For the text-containing cell, return its midpoint in [x, y] coordinate format. 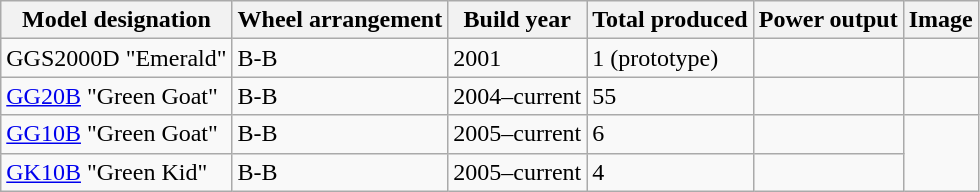
Total produced [670, 20]
4 [670, 172]
Wheel arrangement [340, 20]
Image [940, 20]
GG20B "Green Goat" [116, 96]
Model designation [116, 20]
Power output [828, 20]
GG10B "Green Goat" [116, 134]
55 [670, 96]
GK10B "Green Kid" [116, 172]
Build year [518, 20]
GGS2000D "Emerald" [116, 58]
6 [670, 134]
2004–current [518, 96]
2001 [518, 58]
1 (prototype) [670, 58]
